Return the [x, y] coordinate for the center point of the cell that contains the specified text.  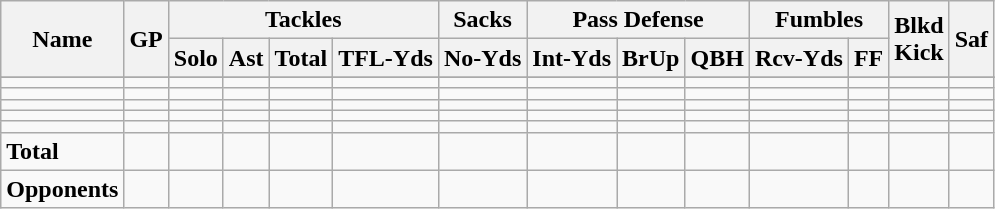
Fumbles [818, 20]
Saf [971, 39]
Solo [196, 58]
Rcv-Yds [798, 58]
QBH [717, 58]
BrUp [651, 58]
Tackles [303, 20]
Int-Yds [572, 58]
Sacks [482, 20]
BlkdKick [919, 39]
Ast [246, 58]
Opponents [62, 189]
Pass Defense [638, 20]
GP [146, 39]
TFL-Yds [386, 58]
Name [62, 39]
No-Yds [482, 58]
FF [868, 58]
